Return (x, y) of the center of cell containing provided text 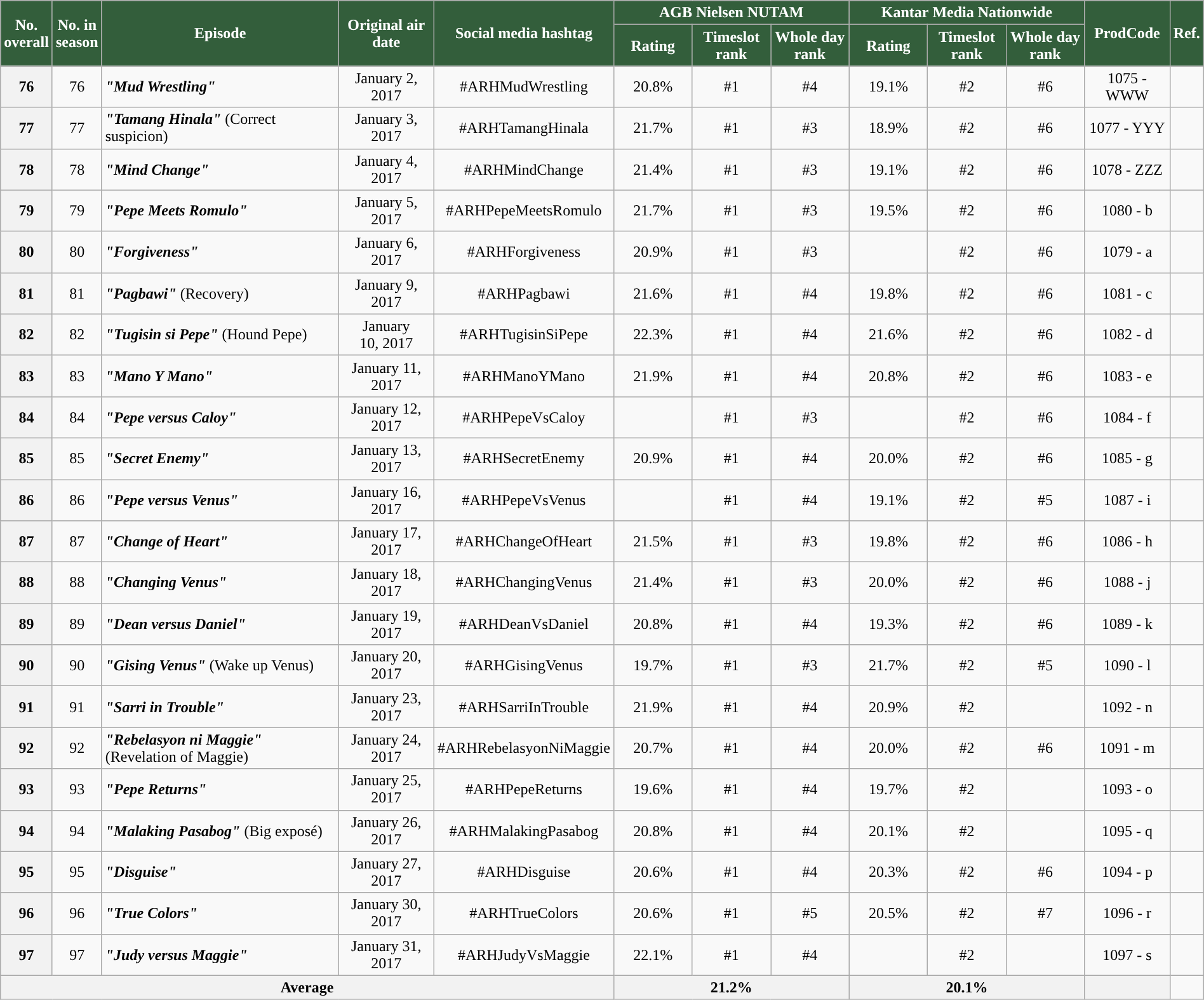
19.3% (888, 624)
#ARHManoYMano (523, 376)
January 23, 2017 (386, 706)
1091 - m (1127, 748)
"Forgiveness" (220, 252)
1079 - a (1127, 252)
Episode (220, 33)
January 11, 2017 (386, 376)
1077 - YYY (1127, 128)
1093 - o (1127, 789)
"Tamang Hinala" (Correct suspicion) (220, 128)
ProdCode (1127, 33)
21.2% (732, 987)
#ARHPepeMeetsRomulo (523, 211)
#ARHForgiveness (523, 252)
19.6% (653, 789)
January 17, 2017 (386, 541)
21.5% (653, 541)
AGB Nielsen NUTAM (732, 13)
"Pepe versus Caloy" (220, 417)
#7 (1045, 914)
22.1% (653, 954)
January 9, 2017 (386, 294)
January 30, 2017 (386, 914)
1075 - WWW (1127, 86)
#ARHSecretEnemy (523, 459)
"Gising Venus" (Wake up Venus) (220, 666)
No. inseason (77, 33)
1095 - q (1127, 831)
19.5% (888, 211)
January 10, 2017 (386, 334)
January 24, 2017 (386, 748)
1094 - p (1127, 872)
20.3% (888, 872)
1089 - k (1127, 624)
20.7% (653, 748)
"Judy versus Maggie" (220, 954)
January 5, 2017 (386, 211)
#ARHGisingVenus (523, 666)
#ARHRebelasyonNiMaggie (523, 748)
January 4, 2017 (386, 169)
"Secret Enemy" (220, 459)
January 2, 2017 (386, 86)
#ARHDisguise (523, 872)
#ARHTugisinSiPepe (523, 334)
22.3% (653, 334)
Original air date (386, 33)
1078 - ZZZ (1127, 169)
18.9% (888, 128)
#ARHMindChange (523, 169)
1097 - s (1127, 954)
#ARHChangingVenus (523, 583)
January 27, 2017 (386, 872)
20.5% (888, 914)
1081 - c (1127, 294)
#ARHJudyVsMaggie (523, 954)
"Mud Wrestling" (220, 86)
1085 - g (1127, 459)
#ARHPepeVsVenus (523, 499)
"Changing Venus" (220, 583)
#ARHMudWrestling (523, 86)
January 6, 2017 (386, 252)
"Mano Y Mano" (220, 376)
"Dean versus Daniel" (220, 624)
"Pagbawi" (Recovery) (220, 294)
#ARHPepeVsCaloy (523, 417)
"Pepe versus Venus" (220, 499)
Kantar Media Nationwide (967, 13)
1092 - n (1127, 706)
Average (307, 987)
"True Colors" (220, 914)
January 18, 2017 (386, 583)
1096 - r (1127, 914)
1088 - j (1127, 583)
"Change of Heart" (220, 541)
1087 - i (1127, 499)
January 31, 2017 (386, 954)
"Disguise" (220, 872)
1083 - e (1127, 376)
No.overall (27, 33)
#ARHPepeReturns (523, 789)
"Tugisin si Pepe" (Hound Pepe) (220, 334)
Social media hashtag (523, 33)
Ref. (1186, 33)
#ARHTrueColors (523, 914)
1090 - l (1127, 666)
#ARHDeanVsDaniel (523, 624)
#ARHTamangHinala (523, 128)
1086 - h (1127, 541)
January 25, 2017 (386, 789)
1080 - b (1127, 211)
January 20, 2017 (386, 666)
"Malaking Pasabog" (Big exposé) (220, 831)
1084 - f (1127, 417)
January 12, 2017 (386, 417)
"Sarri in Trouble" (220, 706)
#ARHSarriInTrouble (523, 706)
"Pepe Meets Romulo" (220, 211)
"Rebelasyon ni Maggie" (Revelation of Maggie) (220, 748)
"Pepe Returns" (220, 789)
1082 - d (1127, 334)
#ARHChangeOfHeart (523, 541)
January 16, 2017 (386, 499)
January 3, 2017 (386, 128)
January 26, 2017 (386, 831)
#ARHPagbawi (523, 294)
January 13, 2017 (386, 459)
January 19, 2017 (386, 624)
#ARHMalakingPasabog (523, 831)
"Mind Change" (220, 169)
